Output the (x, y) coordinate of the center of the cell containing the given text.  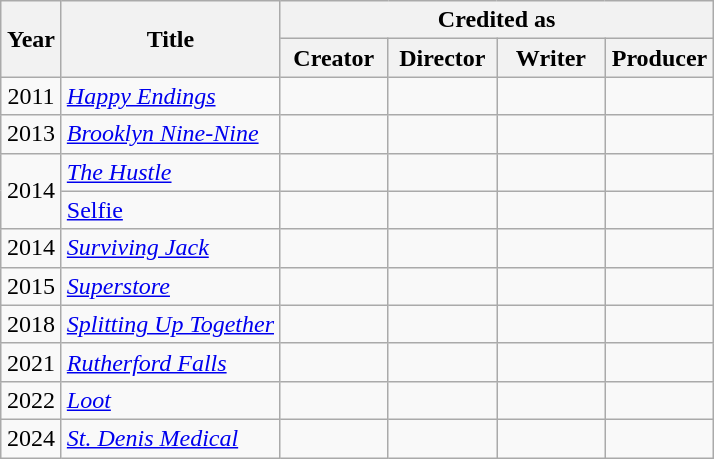
Splitting Up Together (170, 324)
Title (170, 39)
Superstore (170, 286)
Writer (552, 58)
2021 (32, 362)
2024 (32, 438)
Credited as (497, 20)
The Hustle (170, 172)
Loot (170, 400)
Rutherford Falls (170, 362)
2013 (32, 134)
Director (442, 58)
Year (32, 39)
Selfie (170, 210)
2011 (32, 96)
Happy Endings (170, 96)
2015 (32, 286)
St. Denis Medical (170, 438)
2022 (32, 400)
Brooklyn Nine-Nine (170, 134)
Creator (334, 58)
Producer (660, 58)
2018 (32, 324)
Surviving Jack (170, 248)
